Return [X, Y] of the center of cell containing provided text 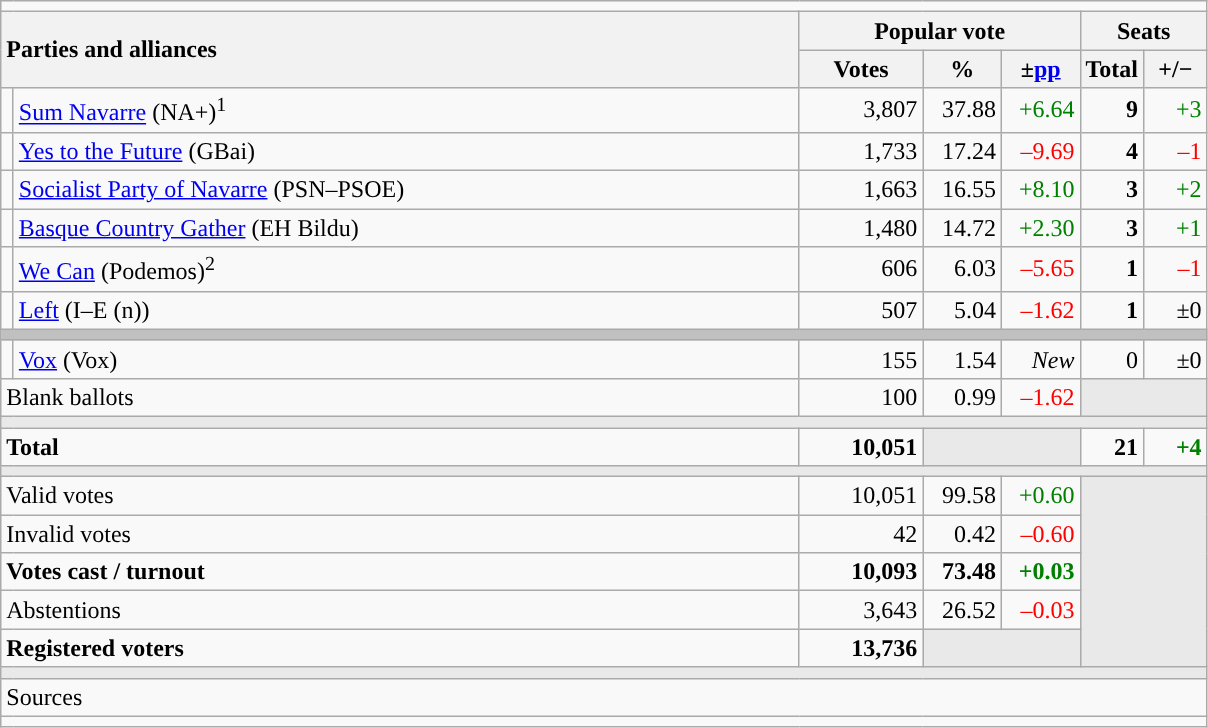
+8.10 [1040, 190]
±pp [1040, 69]
9 [1112, 110]
–0.60 [1040, 534]
Yes to the Future (GBai) [406, 151]
+6.64 [1040, 110]
Votes [861, 69]
+0.60 [1040, 496]
New [1040, 359]
42 [861, 534]
Popular vote [940, 31]
+2 [1176, 190]
We Can (Podemos)2 [406, 270]
Seats [1144, 31]
–9.69 [1040, 151]
1,733 [861, 151]
507 [861, 310]
1,663 [861, 190]
+/− [1176, 69]
3,807 [861, 110]
1.54 [962, 359]
26.52 [962, 610]
Socialist Party of Navarre (PSN–PSOE) [406, 190]
Sum Navarre (NA+)1 [406, 110]
Vox (Vox) [406, 359]
Votes cast / turnout [400, 572]
5.04 [962, 310]
606 [861, 270]
155 [861, 359]
1,480 [861, 228]
–0.03 [1040, 610]
6.03 [962, 270]
–5.65 [1040, 270]
Blank ballots [400, 397]
21 [1112, 447]
+2.30 [1040, 228]
17.24 [962, 151]
0 [1112, 359]
13,736 [861, 648]
0.99 [962, 397]
Valid votes [400, 496]
14.72 [962, 228]
Registered voters [400, 648]
Parties and alliances [400, 50]
+3 [1176, 110]
99.58 [962, 496]
100 [861, 397]
0.42 [962, 534]
Sources [604, 697]
10,093 [861, 572]
+0.03 [1040, 572]
Left (I–E (n)) [406, 310]
+4 [1176, 447]
37.88 [962, 110]
+1 [1176, 228]
Abstentions [400, 610]
73.48 [962, 572]
% [962, 69]
Basque Country Gather (EH Bildu) [406, 228]
Invalid votes [400, 534]
3,643 [861, 610]
4 [1112, 151]
16.55 [962, 190]
